Capture the cell that displays the provided text and extract its (X, Y) central coordinate. 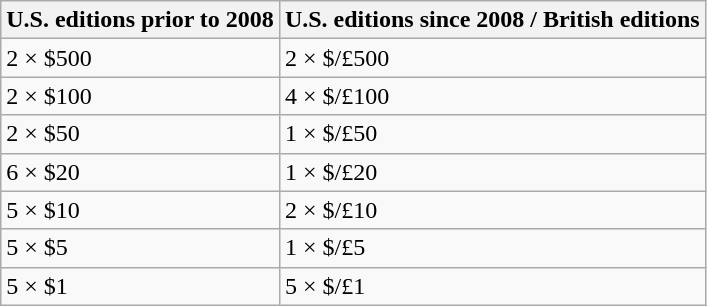
6 × $20 (140, 172)
2 × $50 (140, 134)
5 × $10 (140, 210)
5 × $/£1 (492, 286)
2 × $100 (140, 96)
2 × $500 (140, 58)
5 × $5 (140, 248)
U.S. editions prior to 2008 (140, 20)
1 × $/£20 (492, 172)
1 × $/£5 (492, 248)
U.S. editions since 2008 / British editions (492, 20)
1 × $/£50 (492, 134)
5 × $1 (140, 286)
4 × $/£100 (492, 96)
2 × $/£10 (492, 210)
2 × $/£500 (492, 58)
